Scan for the cell matching the given text and deliver its [X, Y] coordinate at center. 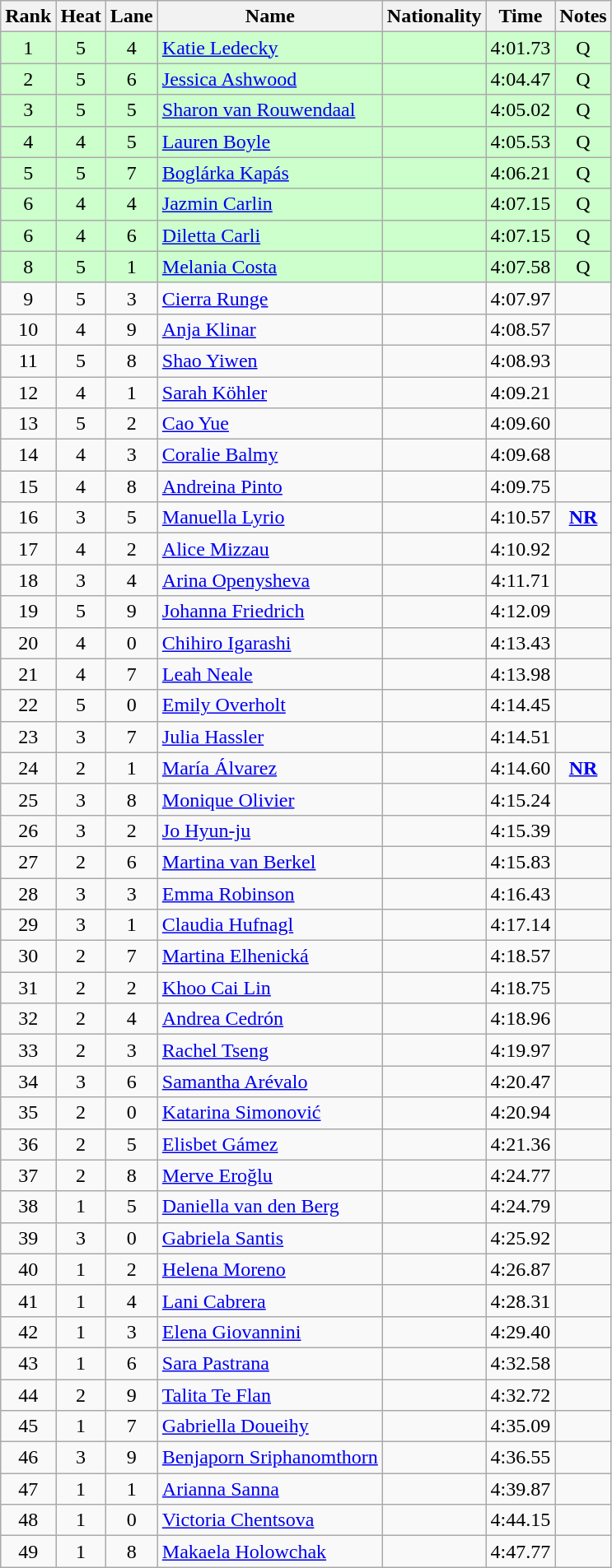
Gabriela Santis [270, 1238]
4:16.43 [521, 893]
26 [28, 831]
Sarah Köhler [270, 393]
32 [28, 1019]
4:20.94 [521, 1113]
41 [28, 1300]
4:18.75 [521, 988]
Chihiro Igarashi [270, 643]
4:44.15 [521, 1520]
4:19.97 [521, 1050]
4:05.53 [521, 142]
Martina Elhenická [270, 956]
4:47.77 [521, 1552]
Andreina Pinto [270, 486]
43 [28, 1363]
4:28.31 [521, 1300]
10 [28, 329]
Notes [583, 16]
4:09.21 [521, 393]
Claudia Hufnagl [270, 925]
Merve Eroğlu [270, 1175]
24 [28, 768]
Monique Olivier [270, 799]
Name [270, 16]
Lauren Boyle [270, 142]
28 [28, 893]
Rachel Tseng [270, 1050]
40 [28, 1269]
46 [28, 1458]
4:04.47 [521, 79]
4:29.40 [521, 1332]
Alice Mizzau [270, 549]
17 [28, 549]
4:11.71 [521, 580]
4:18.96 [521, 1019]
36 [28, 1144]
11 [28, 361]
4:26.87 [521, 1269]
Manuella Lyrio [270, 518]
Jo Hyun-ju [270, 831]
Martina van Berkel [270, 862]
Johanna Friedrich [270, 612]
15 [28, 486]
Andrea Cedrón [270, 1019]
31 [28, 988]
Arianna Sanna [270, 1489]
Sara Pastrana [270, 1363]
33 [28, 1050]
47 [28, 1489]
Shao Yiwen [270, 361]
38 [28, 1207]
4:15.83 [521, 862]
Time [521, 16]
Rank [28, 16]
4:24.77 [521, 1175]
4:14.51 [521, 737]
21 [28, 674]
4:20.47 [521, 1082]
Helena Moreno [270, 1269]
14 [28, 455]
27 [28, 862]
Melania Costa [270, 267]
Khoo Cai Lin [270, 988]
4:06.21 [521, 173]
4:09.68 [521, 455]
4:05.02 [521, 110]
4:32.58 [521, 1363]
Benjaporn Sriphanomthorn [270, 1458]
Heat [81, 16]
María Álvarez [270, 768]
4:15.39 [521, 831]
4:13.43 [521, 643]
Katie Ledecky [270, 48]
45 [28, 1426]
4:35.09 [521, 1426]
Gabriella Doueihy [270, 1426]
Jessica Ashwood [270, 79]
Lane [132, 16]
Elisbet Gámez [270, 1144]
Emma Robinson [270, 893]
16 [28, 518]
29 [28, 925]
Sharon van Rouwendaal [270, 110]
42 [28, 1332]
4:21.36 [521, 1144]
4:15.24 [521, 799]
4:36.55 [521, 1458]
4:14.60 [521, 768]
4:10.92 [521, 549]
4:10.57 [521, 518]
Nationality [434, 16]
Julia Hassler [270, 737]
4:07.58 [521, 267]
20 [28, 643]
23 [28, 737]
Lani Cabrera [270, 1300]
37 [28, 1175]
Makaela Holowchak [270, 1552]
Talita Te Flan [270, 1395]
Daniella van den Berg [270, 1207]
4:12.09 [521, 612]
19 [28, 612]
Cierra Runge [270, 298]
4:08.93 [521, 361]
Cao Yue [270, 424]
4:01.73 [521, 48]
4:09.75 [521, 486]
4:13.98 [521, 674]
Jazmin Carlin [270, 204]
49 [28, 1552]
4:09.60 [521, 424]
Diletta Carli [270, 235]
25 [28, 799]
4:25.92 [521, 1238]
Emily Overholt [270, 705]
12 [28, 393]
4:39.87 [521, 1489]
30 [28, 956]
13 [28, 424]
44 [28, 1395]
48 [28, 1520]
Anja Klinar [270, 329]
4:07.97 [521, 298]
35 [28, 1113]
4:18.57 [521, 956]
Elena Giovannini [270, 1332]
4:17.14 [521, 925]
Leah Neale [270, 674]
Boglárka Kapás [270, 173]
4:32.72 [521, 1395]
18 [28, 580]
39 [28, 1238]
Victoria Chentsova [270, 1520]
4:24.79 [521, 1207]
Samantha Arévalo [270, 1082]
34 [28, 1082]
22 [28, 705]
Katarina Simonović [270, 1113]
4:08.57 [521, 329]
Coralie Balmy [270, 455]
4:14.45 [521, 705]
Arina Openysheva [270, 580]
